Capture the cell that displays the provided text and extract its [x, y] central coordinate. 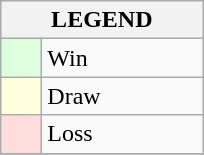
LEGEND [102, 20]
Win [122, 58]
Loss [122, 134]
Draw [122, 96]
